Search for the cell housing the specified text and yield its (x, y) center coordinate. 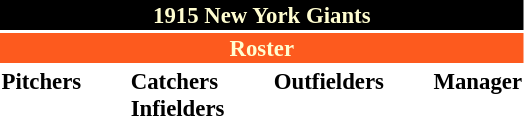
Roster (262, 48)
1915 New York Giants (262, 15)
